Detect which cell encompasses the target text, then output its (X, Y) center coordinate. 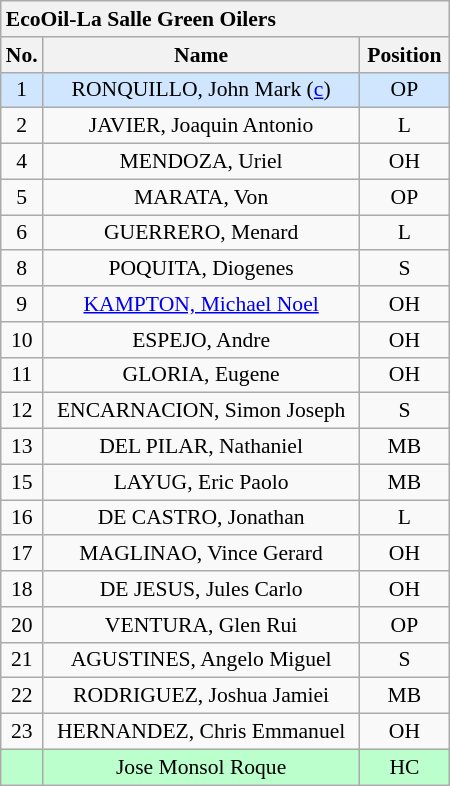
2 (22, 126)
GLORIA, Eugene (202, 375)
MENDOZA, Uriel (202, 162)
GUERRERO, Menard (202, 233)
Jose Monsol Roque (202, 767)
POQUITA, Diogenes (202, 269)
KAMPTON, Michael Noel (202, 304)
MAGLINAO, Vince Gerard (202, 554)
EcoOil-La Salle Green Oilers (225, 19)
6 (22, 233)
5 (22, 197)
ESPEJO, Andre (202, 340)
HERNANDEZ, Chris Emmanuel (202, 732)
21 (22, 660)
DE JESUS, Jules Carlo (202, 589)
MARATA, Von (202, 197)
RODRIGUEZ, Joshua Jamiei (202, 696)
15 (22, 482)
VENTURA, Glen Rui (202, 625)
20 (22, 625)
DE CASTRO, Jonathan (202, 518)
Name (202, 55)
16 (22, 518)
10 (22, 340)
DEL PILAR, Nathaniel (202, 447)
RONQUILLO, John Mark (c) (202, 90)
AGUSTINES, Angelo Miguel (202, 660)
12 (22, 411)
13 (22, 447)
No. (22, 55)
ENCARNACION, Simon Joseph (202, 411)
JAVIER, Joaquin Antonio (202, 126)
LAYUG, Eric Paolo (202, 482)
HC (405, 767)
11 (22, 375)
18 (22, 589)
22 (22, 696)
9 (22, 304)
8 (22, 269)
4 (22, 162)
17 (22, 554)
23 (22, 732)
Position (405, 55)
1 (22, 90)
